Scan for the cell matching the given text and deliver its (x, y) coordinate at center. 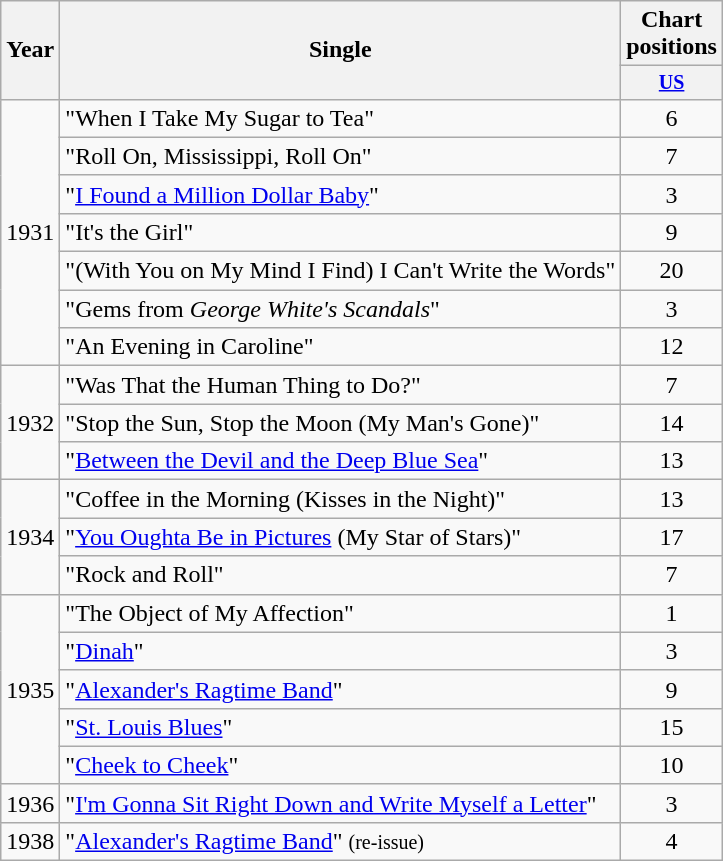
"Rock and Roll" (340, 575)
15 (672, 727)
"Roll On, Mississippi, Roll On" (340, 156)
"St. Louis Blues" (340, 727)
1934 (30, 537)
1932 (30, 423)
"An Evening in Caroline" (340, 347)
"Alexander's Ragtime Band" (re-issue) (340, 841)
Year (30, 50)
12 (672, 347)
1938 (30, 841)
"Alexander's Ragtime Band" (340, 689)
"Was That the Human Thing to Do?" (340, 385)
20 (672, 271)
"When I Take My Sugar to Tea" (340, 118)
"Gems from George White's Scandals" (340, 309)
6 (672, 118)
1935 (30, 689)
US (672, 82)
1936 (30, 803)
"It's the Girl" (340, 232)
"I Found a Million Dollar Baby" (340, 194)
Single (340, 50)
Chart positions (672, 34)
"I'm Gonna Sit Right Down and Write Myself a Letter" (340, 803)
"Stop the Sun, Stop the Moon (My Man's Gone)" (340, 423)
"Between the Devil and the Deep Blue Sea" (340, 461)
"(With You on My Mind I Find) I Can't Write the Words" (340, 271)
14 (672, 423)
"The Object of My Affection" (340, 613)
"Cheek to Cheek" (340, 765)
17 (672, 537)
"Coffee in the Morning (Kisses in the Night)" (340, 499)
"You Oughta Be in Pictures (My Star of Stars)" (340, 537)
4 (672, 841)
10 (672, 765)
1 (672, 613)
1931 (30, 232)
"Dinah" (340, 651)
